Determine the [X, Y] coordinate at the center of the cell enclosing the given text.  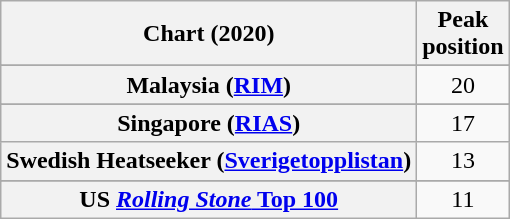
13 [463, 161]
11 [463, 199]
US Rolling Stone Top 100 [209, 199]
Peakposition [463, 34]
17 [463, 123]
Malaysia (RIM) [209, 85]
Swedish Heatseeker (Sverigetopplistan) [209, 161]
Singapore (RIAS) [209, 123]
Chart (2020) [209, 34]
20 [463, 85]
